Return [X, Y] of the center of cell containing provided text 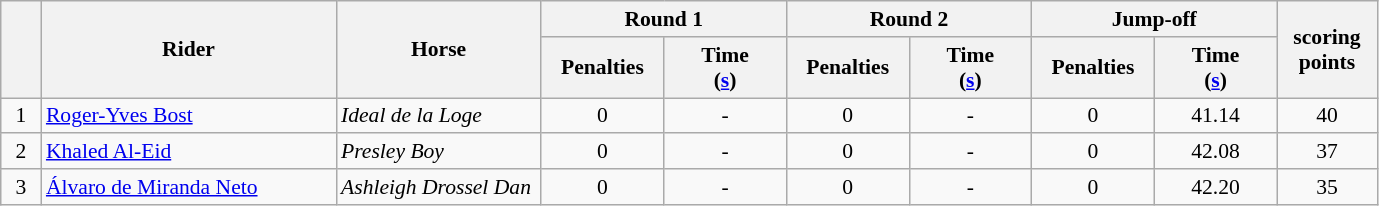
Ideal de la Loge [438, 116]
3 [21, 187]
Round 2 [908, 19]
Horse [438, 50]
41.14 [1216, 116]
Jump-off [1154, 19]
37 [1327, 152]
2 [21, 152]
1 [21, 116]
Rider [188, 50]
42.20 [1216, 187]
35 [1327, 187]
40 [1327, 116]
Round 1 [664, 19]
42.08 [1216, 152]
Ashleigh Drossel Dan [438, 187]
Presley Boy [438, 152]
Khaled Al-Eid [188, 152]
scoringpoints [1327, 50]
Álvaro de Miranda Neto [188, 187]
Roger-Yves Bost [188, 116]
